Find where the given text appears and provide that cell's center as [X, Y] coordinate. 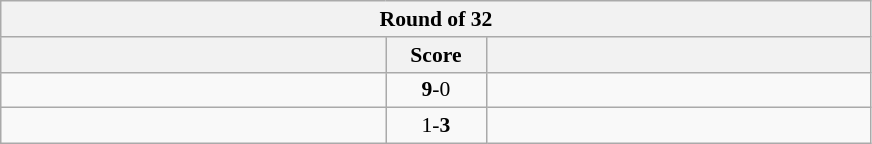
Round of 32 [436, 19]
1-3 [436, 126]
Score [436, 55]
9-0 [436, 90]
